Scan for the cell matching the given text and deliver its (X, Y) coordinate at center. 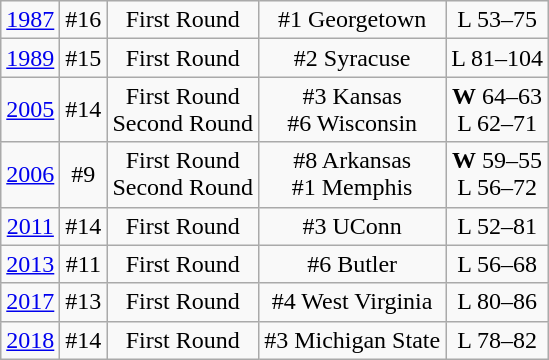
#4 West Virginia (352, 302)
2017 (30, 302)
2018 (30, 340)
L 56–68 (498, 264)
2013 (30, 264)
1987 (30, 20)
2005 (30, 110)
L 53–75 (498, 20)
#11 (84, 264)
#1 Georgetown (352, 20)
#3 Michigan State (352, 340)
L 78–82 (498, 340)
#9 (84, 174)
L 52–81 (498, 226)
#3 UConn (352, 226)
#6 Butler (352, 264)
L 81–104 (498, 58)
2011 (30, 226)
#2 Syracuse (352, 58)
L 80–86 (498, 302)
#16 (84, 20)
#13 (84, 302)
1989 (30, 58)
#15 (84, 58)
#8 Arkansas#1 Memphis (352, 174)
W 59–55L 56–72 (498, 174)
#3 Kansas#6 Wisconsin (352, 110)
W 64–63L 62–71 (498, 110)
2006 (30, 174)
